Provide the (x, y) coordinate of the cell's center where the given text is located.  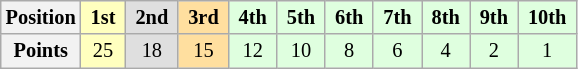
18 (152, 51)
2 (494, 51)
10 (301, 51)
7th (397, 17)
8 (349, 51)
25 (104, 51)
10th (547, 17)
15 (203, 51)
Points (41, 51)
6th (349, 17)
1st (104, 17)
1 (547, 51)
2nd (152, 17)
3rd (203, 17)
9th (494, 17)
12 (253, 51)
4 (446, 51)
6 (397, 51)
5th (301, 17)
8th (446, 17)
Position (41, 17)
4th (253, 17)
